Identify which cell holds the provided text, then report its [X, Y] central coordinate. 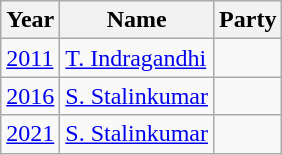
T. Indragandhi [137, 58]
Party [248, 20]
2011 [30, 58]
Name [137, 20]
Year [30, 20]
2016 [30, 96]
2021 [30, 134]
